Capture the cell that displays the provided text and extract its [X, Y] central coordinate. 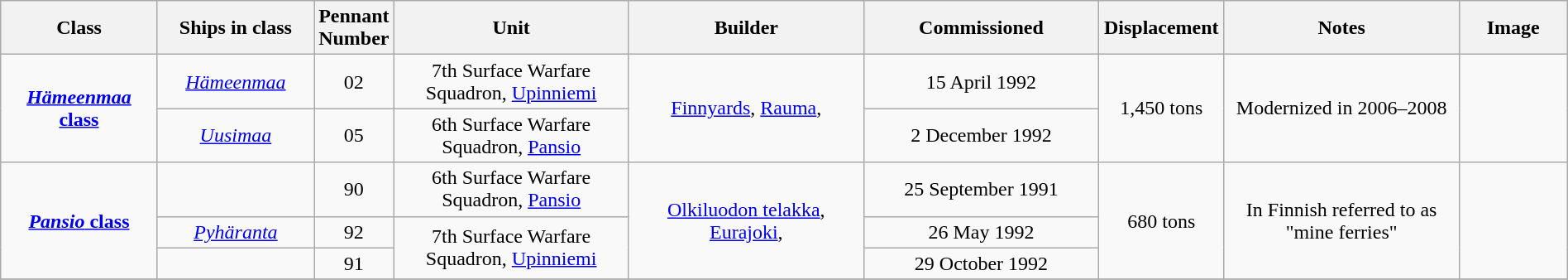
Modernized in 2006–2008 [1341, 109]
Hämeenmaa [235, 81]
Pansio class [79, 220]
Image [1513, 28]
02 [354, 81]
Pyhäranta [235, 232]
Unit [511, 28]
Commissioned [981, 28]
Pennant Number [354, 28]
92 [354, 232]
Finnyards, Rauma, [746, 109]
1,450 tons [1162, 109]
Class [79, 28]
In Finnish referred to as "mine ferries" [1341, 220]
Displacement [1162, 28]
91 [354, 263]
Notes [1341, 28]
05 [354, 136]
Hämeenmaa class [79, 109]
680 tons [1162, 220]
Builder [746, 28]
Ships in class [235, 28]
15 April 1992 [981, 81]
Uusimaa [235, 136]
29 October 1992 [981, 263]
25 September 1991 [981, 189]
90 [354, 189]
Olkiluodon telakka, Eurajoki, [746, 220]
26 May 1992 [981, 232]
2 December 1992 [981, 136]
